Pinpoint the cell where the given text exists, returning its (X, Y) midpoint coordinate. 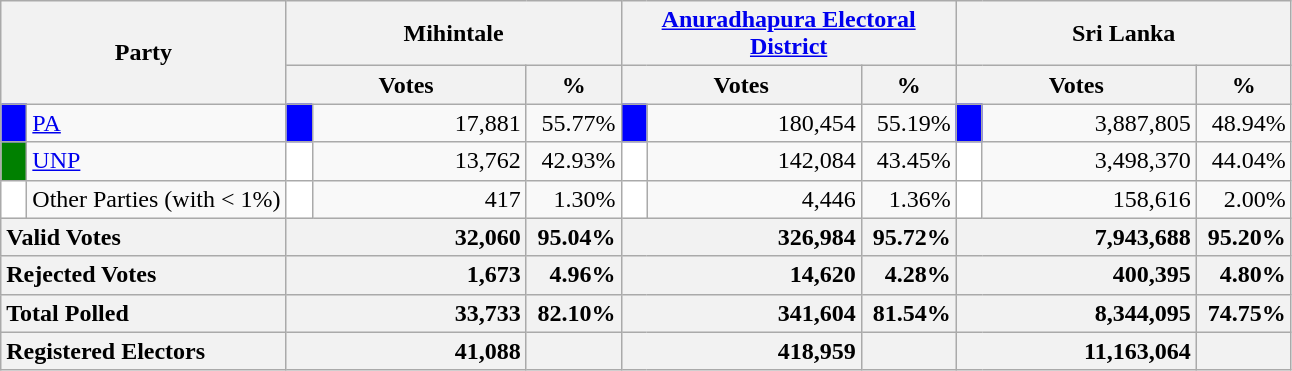
1,673 (406, 275)
326,984 (741, 237)
8,344,095 (1076, 313)
2.00% (1244, 199)
14,620 (741, 275)
Sri Lanka (1124, 34)
Valid Votes (144, 237)
400,395 (1076, 275)
95.04% (574, 237)
81.54% (908, 313)
48.94% (1244, 123)
7,943,688 (1076, 237)
55.19% (908, 123)
142,084 (754, 161)
55.77% (574, 123)
PA (156, 123)
3,887,805 (1089, 123)
341,604 (741, 313)
3,498,370 (1089, 161)
95.20% (1244, 237)
4.96% (574, 275)
Mihintale (454, 34)
4,446 (754, 199)
418,959 (741, 351)
417 (419, 199)
82.10% (574, 313)
95.72% (908, 237)
17,881 (419, 123)
11,163,064 (1076, 351)
4.80% (1244, 275)
41,088 (406, 351)
4.28% (908, 275)
13,762 (419, 161)
44.04% (1244, 161)
UNP (156, 161)
158,616 (1089, 199)
43.45% (908, 161)
33,733 (406, 313)
32,060 (406, 237)
1.30% (574, 199)
Party (144, 52)
1.36% (908, 199)
Rejected Votes (144, 275)
Other Parties (with < 1%) (156, 199)
74.75% (1244, 313)
42.93% (574, 161)
Registered Electors (144, 351)
180,454 (754, 123)
Anuradhapura Electoral District (788, 34)
Total Polled (144, 313)
